Detect which cell encompasses the target text, then output its [x, y] center coordinate. 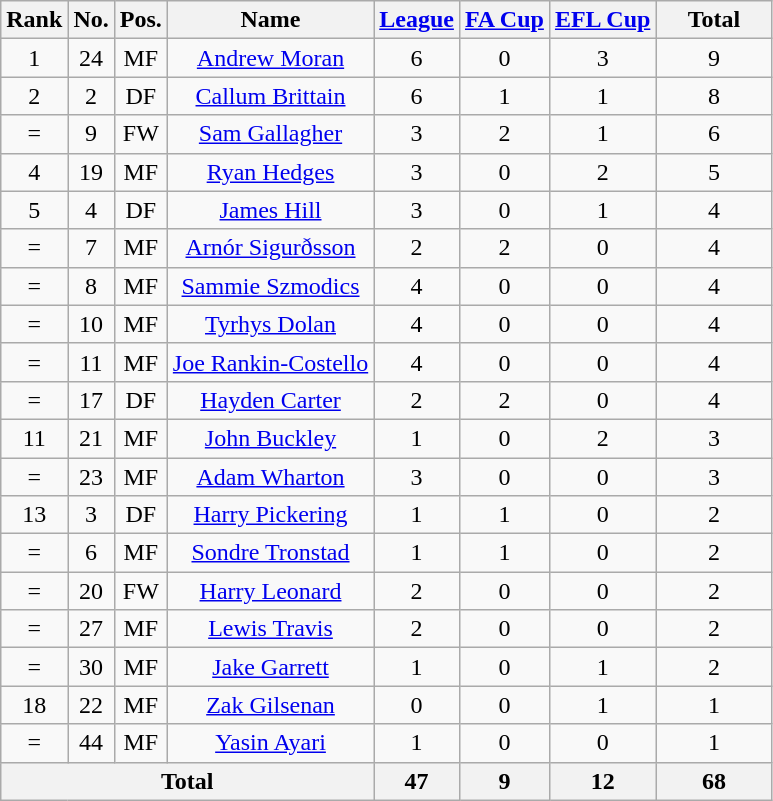
Pos. [140, 20]
Harry Leonard [270, 591]
12 [602, 781]
EFL Cup [602, 20]
Jake Garrett [270, 667]
44 [91, 743]
21 [91, 438]
Yasin Ayari [270, 743]
Joe Rankin-Costello [270, 362]
Callum Brittain [270, 96]
Tyrhys Dolan [270, 324]
Rank [34, 20]
League [417, 20]
Hayden Carter [270, 400]
FA Cup [504, 20]
Sam Gallagher [270, 134]
20 [91, 591]
Arnór Sigurðsson [270, 248]
24 [91, 58]
John Buckley [270, 438]
Name [270, 20]
Harry Pickering [270, 515]
Ryan Hedges [270, 172]
30 [91, 667]
Zak Gilsenan [270, 705]
27 [91, 629]
22 [91, 705]
Lewis Travis [270, 629]
James Hill [270, 210]
18 [34, 705]
19 [91, 172]
Andrew Moran [270, 58]
7 [91, 248]
Sammie Szmodics [270, 286]
13 [34, 515]
Adam Wharton [270, 477]
No. [91, 20]
17 [91, 400]
47 [417, 781]
10 [91, 324]
23 [91, 477]
68 [714, 781]
Sondre Tronstad [270, 553]
